Identify which cell holds the provided text, then report its [x, y] central coordinate. 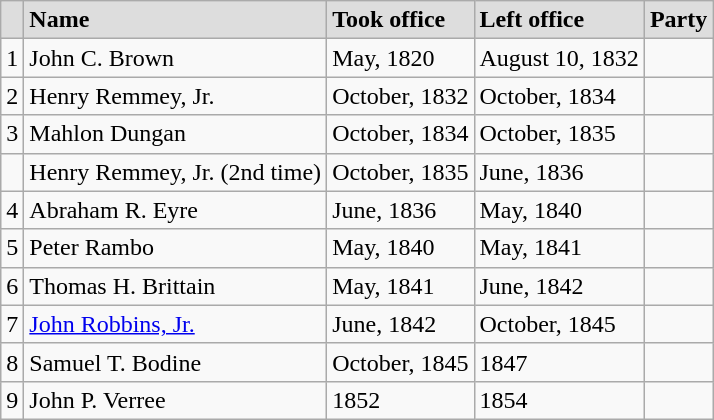
Left office [559, 20]
1854 [559, 400]
May, 1820 [400, 58]
Abraham R. Eyre [176, 210]
5 [12, 248]
Thomas H. Brittain [176, 286]
3 [12, 134]
8 [12, 362]
1 [12, 58]
Samuel T. Bodine [176, 362]
Name [176, 20]
7 [12, 324]
Henry Remmey, Jr. [176, 96]
Mahlon Dungan [176, 134]
9 [12, 400]
Took office [400, 20]
Party [678, 20]
August 10, 1832 [559, 58]
Henry Remmey, Jr. (2nd time) [176, 172]
4 [12, 210]
John C. Brown [176, 58]
John P. Verree [176, 400]
2 [12, 96]
John Robbins, Jr. [176, 324]
October, 1832 [400, 96]
1852 [400, 400]
1847 [559, 362]
Peter Rambo [176, 248]
6 [12, 286]
